Detect which cell encompasses the target text, then output its [X, Y] center coordinate. 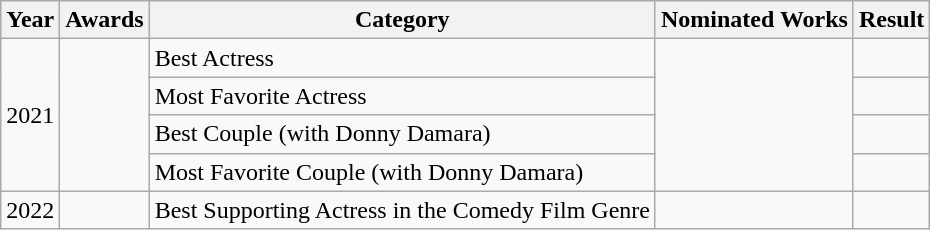
Awards [104, 20]
Best Actress [402, 58]
Best Supporting Actress in the Comedy Film Genre [402, 210]
Category [402, 20]
Year [30, 20]
2021 [30, 115]
Most Favorite Actress [402, 96]
2022 [30, 210]
Most Favorite Couple (with Donny Damara) [402, 172]
Best Couple (with Donny Damara) [402, 134]
Nominated Works [754, 20]
Result [891, 20]
